Provide the (x, y) coordinate of the cell's center where the given text is located.  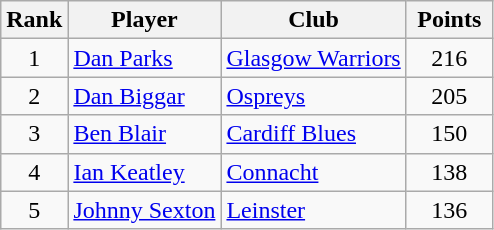
Ian Keatley (144, 172)
Player (144, 20)
Leinster (314, 210)
2 (34, 96)
Points (449, 20)
150 (449, 134)
1 (34, 58)
Connacht (314, 172)
Johnny Sexton (144, 210)
Ospreys (314, 96)
Dan Parks (144, 58)
Rank (34, 20)
Cardiff Blues (314, 134)
3 (34, 134)
138 (449, 172)
Dan Biggar (144, 96)
136 (449, 210)
5 (34, 210)
205 (449, 96)
Ben Blair (144, 134)
4 (34, 172)
Club (314, 20)
216 (449, 58)
Glasgow Warriors (314, 58)
